Determine the [X, Y] coordinate at the center of the cell enclosing the given text.  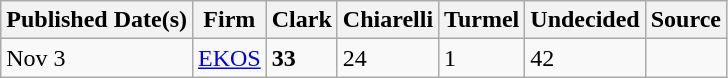
24 [388, 58]
Nov 3 [97, 58]
Undecided [585, 20]
Turmel [482, 20]
Firm [229, 20]
33 [302, 58]
42 [585, 58]
Source [686, 20]
EKOS [229, 58]
Clark [302, 20]
1 [482, 58]
Published Date(s) [97, 20]
Chiarelli [388, 20]
